Find where the given text appears and provide that cell's center as [X, Y] coordinate. 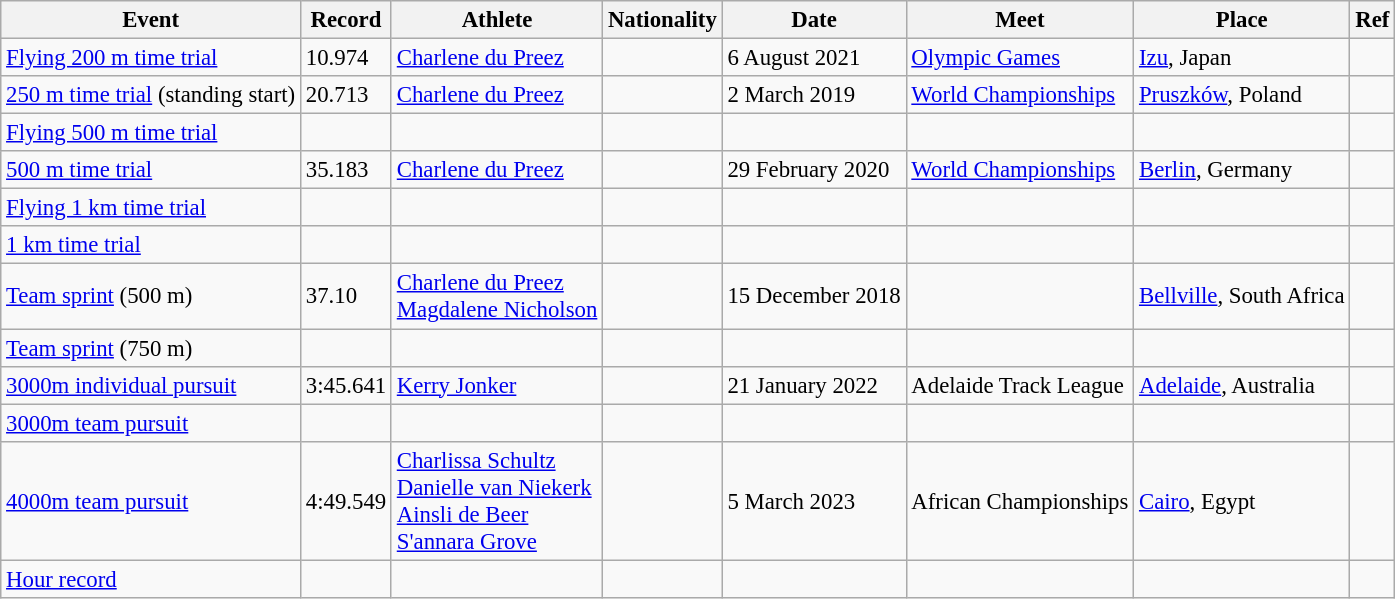
4000m team pursuit [151, 500]
21 January 2022 [814, 385]
35.183 [346, 170]
29 February 2020 [814, 170]
Ref [1372, 20]
3:45.641 [346, 385]
2 March 2019 [814, 95]
Olympic Games [1020, 58]
Charlissa SchultzDanielle van NiekerkAinsli de BeerS'annara Grove [496, 500]
Meet [1020, 20]
1 km time trial [151, 245]
African Championships [1020, 500]
Record [346, 20]
Adelaide, Australia [1242, 385]
6 August 2021 [814, 58]
15 December 2018 [814, 296]
20.713 [346, 95]
Flying 200 m time trial [151, 58]
3000m individual pursuit [151, 385]
4:49.549 [346, 500]
37.10 [346, 296]
Team sprint (750 m) [151, 348]
Date [814, 20]
Izu, Japan [1242, 58]
Athlete [496, 20]
3000m team pursuit [151, 423]
500 m time trial [151, 170]
250 m time trial (standing start) [151, 95]
5 March 2023 [814, 500]
Bellville, South Africa [1242, 296]
Cairo, Egypt [1242, 500]
Team sprint (500 m) [151, 296]
Pruszków, Poland [1242, 95]
Adelaide Track League [1020, 385]
Flying 500 m time trial [151, 133]
Hour record [151, 579]
Kerry Jonker [496, 385]
Event [151, 20]
Berlin, Germany [1242, 170]
Nationality [662, 20]
Charlene du PreezMagdalene Nicholson [496, 296]
10.974 [346, 58]
Flying 1 km time trial [151, 208]
Place [1242, 20]
